For the text-containing cell, return its midpoint in (x, y) coordinate format. 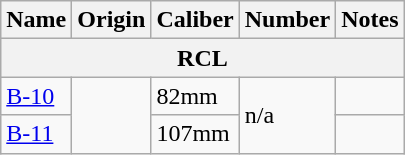
Name (36, 20)
107mm (195, 134)
B-11 (36, 134)
RCL (202, 58)
Origin (112, 20)
Notes (370, 20)
n/a (287, 115)
82mm (195, 96)
Caliber (195, 20)
Number (287, 20)
B-10 (36, 96)
